From the cell containing the given text, extract its center point as [x, y] coordinate. 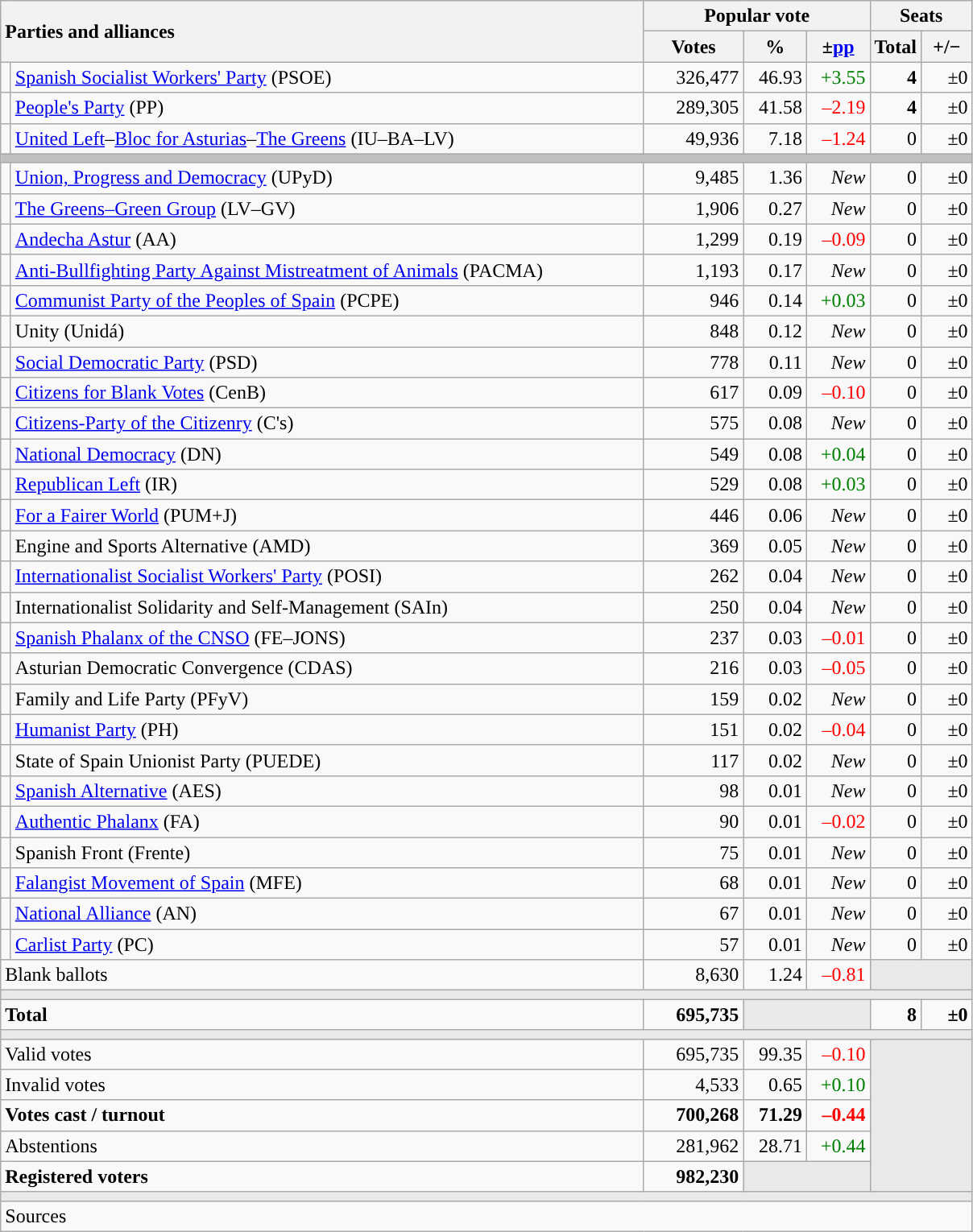
1,299 [694, 239]
1,906 [694, 209]
216 [694, 668]
28.71 [775, 1146]
±pp [838, 47]
Citizens for Blank Votes (CenB) [327, 393]
549 [694, 454]
Humanist Party (PH) [327, 730]
71.29 [775, 1115]
+3.55 [838, 77]
Communist Party of the Peoples of Spain (PCPE) [327, 300]
250 [694, 607]
Citizens-Party of the Citizenry (C's) [327, 424]
% [775, 47]
Blank ballots [322, 975]
Abstentions [322, 1146]
151 [694, 730]
–0.02 [838, 821]
Carlist Party (PC) [327, 945]
0.12 [775, 331]
0.65 [775, 1085]
Votes [694, 47]
Unity (Unidá) [327, 331]
Family and Life Party (PFyV) [327, 699]
Union, Progress and Democracy (UPyD) [327, 178]
Spanish Phalanx of the CNSO (FE–JONS) [327, 638]
617 [694, 393]
75 [694, 853]
4,533 [694, 1085]
Spanish Socialist Workers' Party (PSOE) [327, 77]
Registered voters [322, 1176]
90 [694, 821]
For a Fairer World (PUM+J) [327, 515]
1.24 [775, 975]
People's Party (PP) [327, 108]
Sources [486, 1216]
+0.04 [838, 454]
Falangist Movement of Spain (MFE) [327, 883]
–0.05 [838, 668]
Spanish Front (Frente) [327, 853]
Republican Left (IR) [327, 485]
–0.04 [838, 730]
848 [694, 331]
0.19 [775, 239]
700,268 [694, 1115]
Votes cast / turnout [322, 1115]
State of Spain Unionist Party (PUEDE) [327, 760]
9,485 [694, 178]
326,477 [694, 77]
–0.81 [838, 975]
Engine and Sports Alternative (AMD) [327, 546]
Andecha Astur (AA) [327, 239]
0.27 [775, 209]
The Greens–Green Group (LV–GV) [327, 209]
–2.19 [838, 108]
0.11 [775, 362]
0.09 [775, 393]
–0.44 [838, 1115]
+/− [947, 47]
Anti-Bullfighting Party Against Mistreatment of Animals (PACMA) [327, 270]
289,305 [694, 108]
117 [694, 760]
575 [694, 424]
United Left–Bloc for Asturias–The Greens (IU–BA–LV) [327, 138]
–1.24 [838, 138]
237 [694, 638]
Spanish Alternative (AES) [327, 791]
Parties and alliances [322, 31]
262 [694, 577]
Invalid votes [322, 1085]
–0.01 [838, 638]
0.05 [775, 546]
99.35 [775, 1054]
98 [694, 791]
159 [694, 699]
369 [694, 546]
+0.44 [838, 1146]
0.06 [775, 515]
778 [694, 362]
National Democracy (DN) [327, 454]
1,193 [694, 270]
281,962 [694, 1146]
Seats [921, 16]
8 [896, 1015]
National Alliance (AN) [327, 914]
68 [694, 883]
982,230 [694, 1176]
67 [694, 914]
Social Democratic Party (PSD) [327, 362]
Authentic Phalanx (FA) [327, 821]
1.36 [775, 178]
Popular vote [757, 16]
Asturian Democratic Convergence (CDAS) [327, 668]
446 [694, 515]
+0.10 [838, 1085]
946 [694, 300]
529 [694, 485]
Internationalist Solidarity and Self-Management (SAIn) [327, 607]
7.18 [775, 138]
49,936 [694, 138]
46.93 [775, 77]
–0.09 [838, 239]
0.17 [775, 270]
57 [694, 945]
Valid votes [322, 1054]
Internationalist Socialist Workers' Party (POSI) [327, 577]
0.14 [775, 300]
41.58 [775, 108]
8,630 [694, 975]
